Find where the given text appears and provide that cell's center as (X, Y) coordinate. 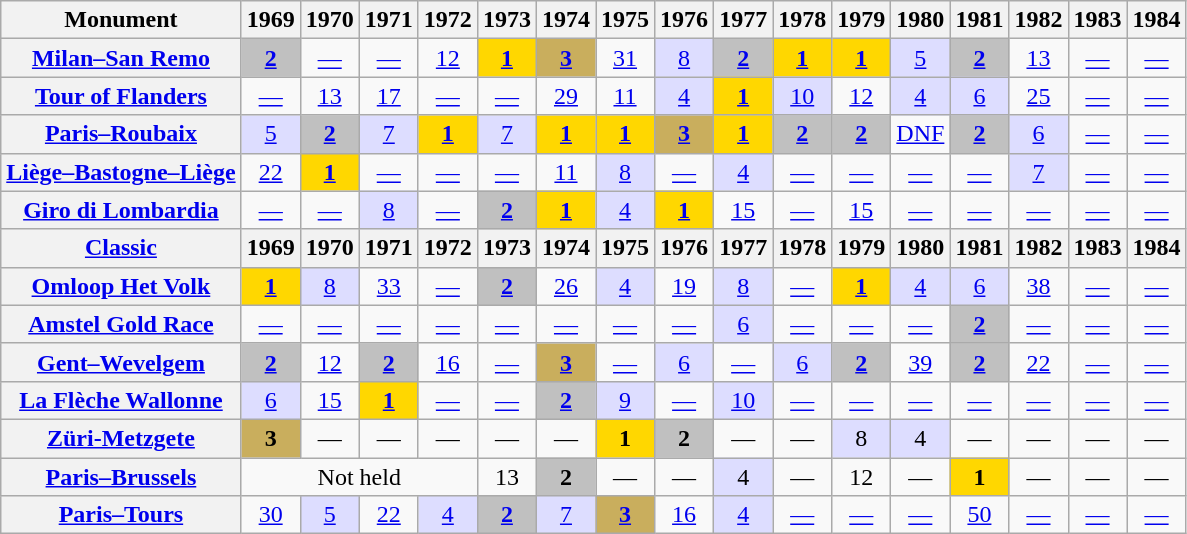
19 (684, 286)
30 (270, 515)
25 (1038, 96)
DNF (920, 134)
29 (566, 96)
50 (980, 515)
26 (566, 286)
Classic (121, 248)
33 (388, 286)
Amstel Gold Race (121, 324)
Not held (359, 477)
Monument (121, 20)
39 (920, 362)
Milan–San Remo (121, 58)
31 (626, 58)
Züri-Metzgete (121, 438)
Giro di Lombardia (121, 210)
La Flèche Wallonne (121, 400)
Omloop Het Volk (121, 286)
Paris–Brussels (121, 477)
Gent–Wevelgem (121, 362)
17 (388, 96)
Tour of Flanders (121, 96)
Liège–Bastogne–Liège (121, 172)
38 (1038, 286)
Paris–Roubaix (121, 134)
9 (626, 400)
Paris–Tours (121, 515)
